Determine the (x, y) coordinate at the center of the cell enclosing the given text.  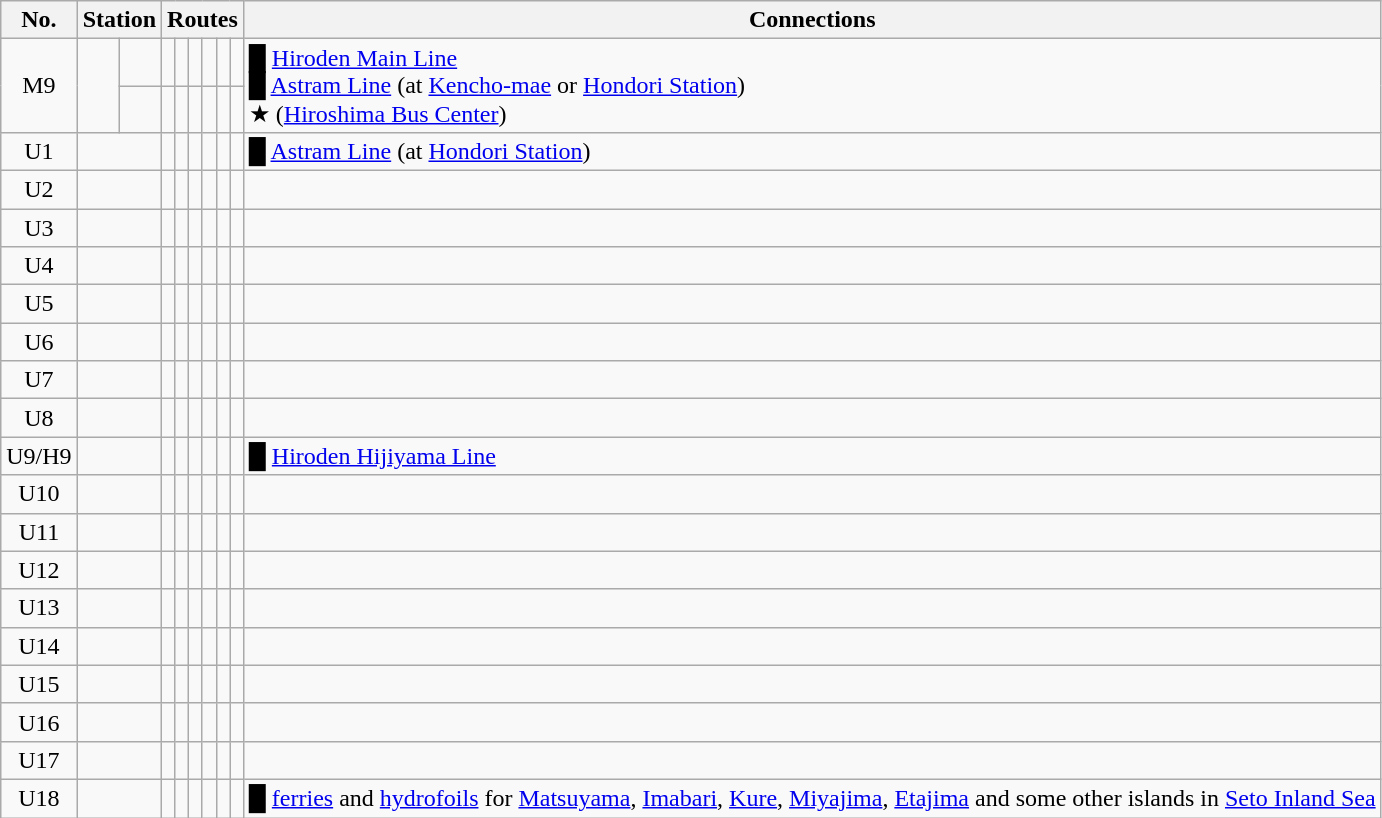
U12 (39, 570)
U1 (39, 151)
U6 (39, 342)
█ Hiroden Hijiyama Line (812, 456)
█ Hiroden Main Line█ Astram Line (at Kencho-mae or Hondori Station)★ (Hiroshima Bus Center) (812, 86)
M9 (39, 86)
U9/H9 (39, 456)
U11 (39, 532)
U14 (39, 646)
Routes (203, 20)
U4 (39, 266)
U15 (39, 684)
U5 (39, 304)
U10 (39, 494)
U2 (39, 189)
U18 (39, 798)
Connections (812, 20)
No. (39, 20)
U8 (39, 418)
█ ferries and hydrofoils for Matsuyama, Imabari, Kure, Miyajima, Etajima and some other islands in Seto Inland Sea (812, 798)
U3 (39, 227)
U17 (39, 760)
U13 (39, 608)
Station (119, 20)
U7 (39, 380)
U16 (39, 722)
█ Astram Line (at Hondori Station) (812, 151)
